For the text-containing cell, return its midpoint in [x, y] coordinate format. 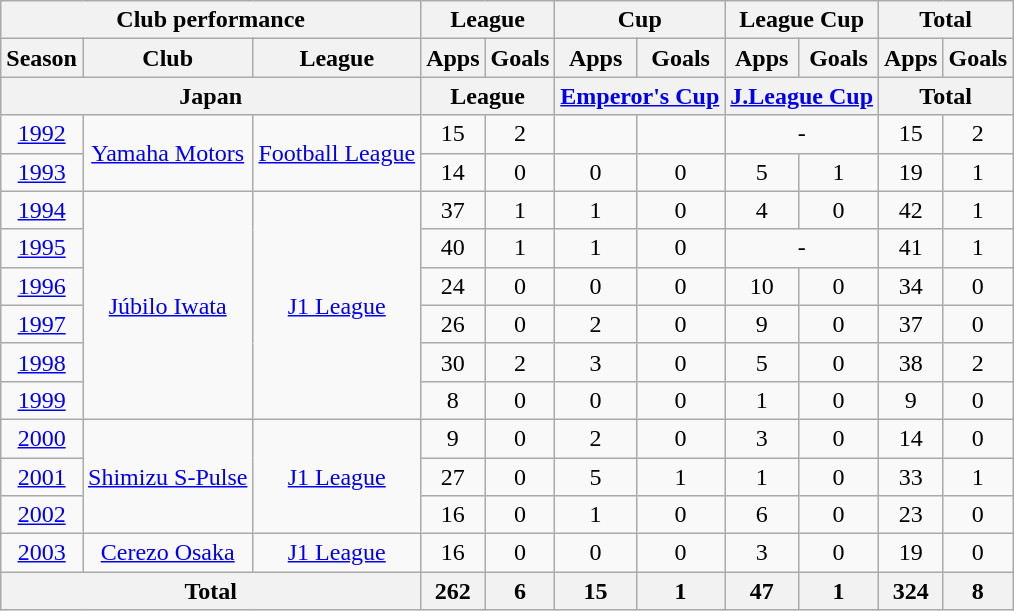
Japan [211, 96]
1992 [42, 134]
42 [911, 210]
Emperor's Cup [640, 96]
30 [453, 362]
23 [911, 515]
2000 [42, 438]
47 [762, 591]
1994 [42, 210]
1995 [42, 248]
2003 [42, 553]
Shimizu S-Pulse [167, 476]
10 [762, 286]
1999 [42, 400]
1996 [42, 286]
Football League [337, 153]
324 [911, 591]
2002 [42, 515]
40 [453, 248]
J.League Cup [802, 96]
Club [167, 58]
1993 [42, 172]
Júbilo Iwata [167, 305]
24 [453, 286]
27 [453, 477]
1998 [42, 362]
262 [453, 591]
33 [911, 477]
1997 [42, 324]
26 [453, 324]
Yamaha Motors [167, 153]
41 [911, 248]
38 [911, 362]
Cup [640, 20]
Club performance [211, 20]
Cerezo Osaka [167, 553]
League Cup [802, 20]
4 [762, 210]
34 [911, 286]
2001 [42, 477]
Season [42, 58]
